Determine the (x, y) coordinate at the center of the cell enclosing the given text.  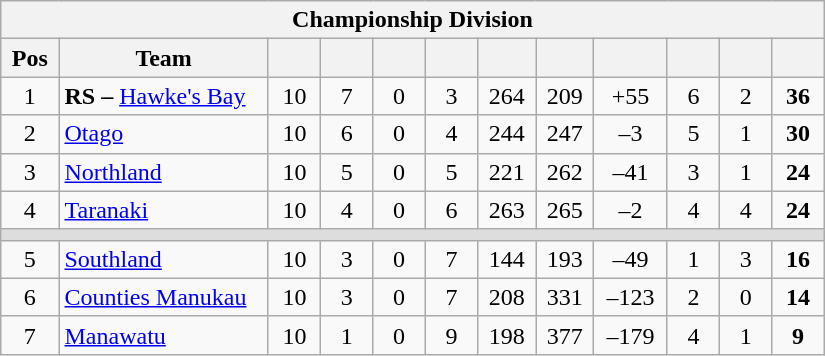
Otago (164, 134)
Manawatu (164, 335)
144 (507, 259)
208 (507, 297)
Counties Manukau (164, 297)
–49 (630, 259)
36 (798, 96)
331 (565, 297)
Taranaki (164, 210)
–123 (630, 297)
193 (565, 259)
–3 (630, 134)
262 (565, 172)
198 (507, 335)
265 (565, 210)
–41 (630, 172)
221 (507, 172)
Northland (164, 172)
30 (798, 134)
–2 (630, 210)
209 (565, 96)
Southland (164, 259)
263 (507, 210)
+55 (630, 96)
RS – Hawke's Bay (164, 96)
Team (164, 58)
377 (565, 335)
16 (798, 259)
14 (798, 297)
Championship Division (413, 20)
264 (507, 96)
244 (507, 134)
247 (565, 134)
Pos (30, 58)
–179 (630, 335)
